Identify which cell holds the provided text, then report its [X, Y] central coordinate. 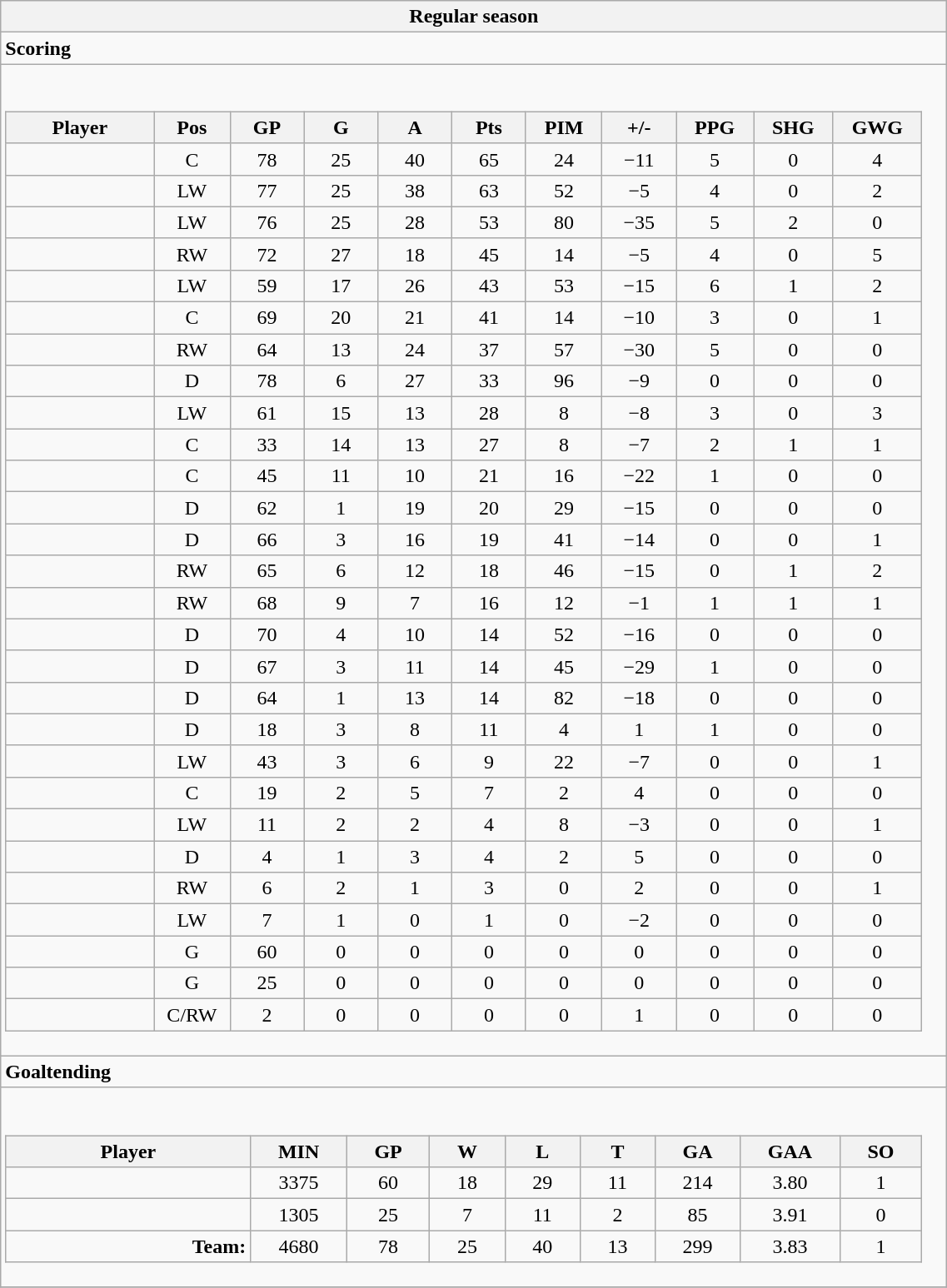
T [617, 1151]
−14 [640, 540]
70 [267, 634]
63 [488, 191]
PIM [564, 127]
GWG [877, 127]
3.83 [790, 1246]
85 [698, 1215]
22 [564, 761]
−22 [640, 476]
1305 [299, 1215]
−35 [640, 222]
76 [267, 222]
−30 [640, 350]
72 [267, 254]
−18 [640, 698]
−29 [640, 666]
Scoring [474, 48]
L [542, 1151]
Team: [128, 1246]
68 [267, 603]
C/RW [192, 1015]
67 [267, 666]
MIN [299, 1151]
59 [267, 286]
4680 [299, 1246]
46 [564, 571]
−2 [640, 920]
Goaltending [474, 1072]
3.91 [790, 1215]
80 [564, 222]
38 [415, 191]
Regular season [474, 17]
−8 [640, 413]
A [415, 127]
77 [267, 191]
PPG [715, 127]
96 [564, 381]
17 [341, 286]
+/- [640, 127]
−1 [640, 603]
15 [341, 413]
26 [415, 286]
−16 [640, 634]
SHG [794, 127]
GA [698, 1151]
Pts [488, 127]
Pos [192, 127]
37 [488, 350]
69 [267, 318]
Player MIN GP W L T GA GAA SO 3375 60 18 29 11 214 3.80 1 1305 25 7 11 2 85 3.91 0 Team: 4680 78 25 40 13 299 3.83 1 [474, 1187]
W [467, 1151]
SO [880, 1151]
−3 [640, 825]
3375 [299, 1183]
61 [267, 413]
299 [698, 1246]
82 [564, 698]
−10 [640, 318]
−11 [640, 159]
214 [698, 1183]
−9 [640, 381]
62 [267, 508]
GAA [790, 1151]
3.80 [790, 1183]
57 [564, 350]
66 [267, 540]
